Find where the given text appears and provide that cell's center as (x, y) coordinate. 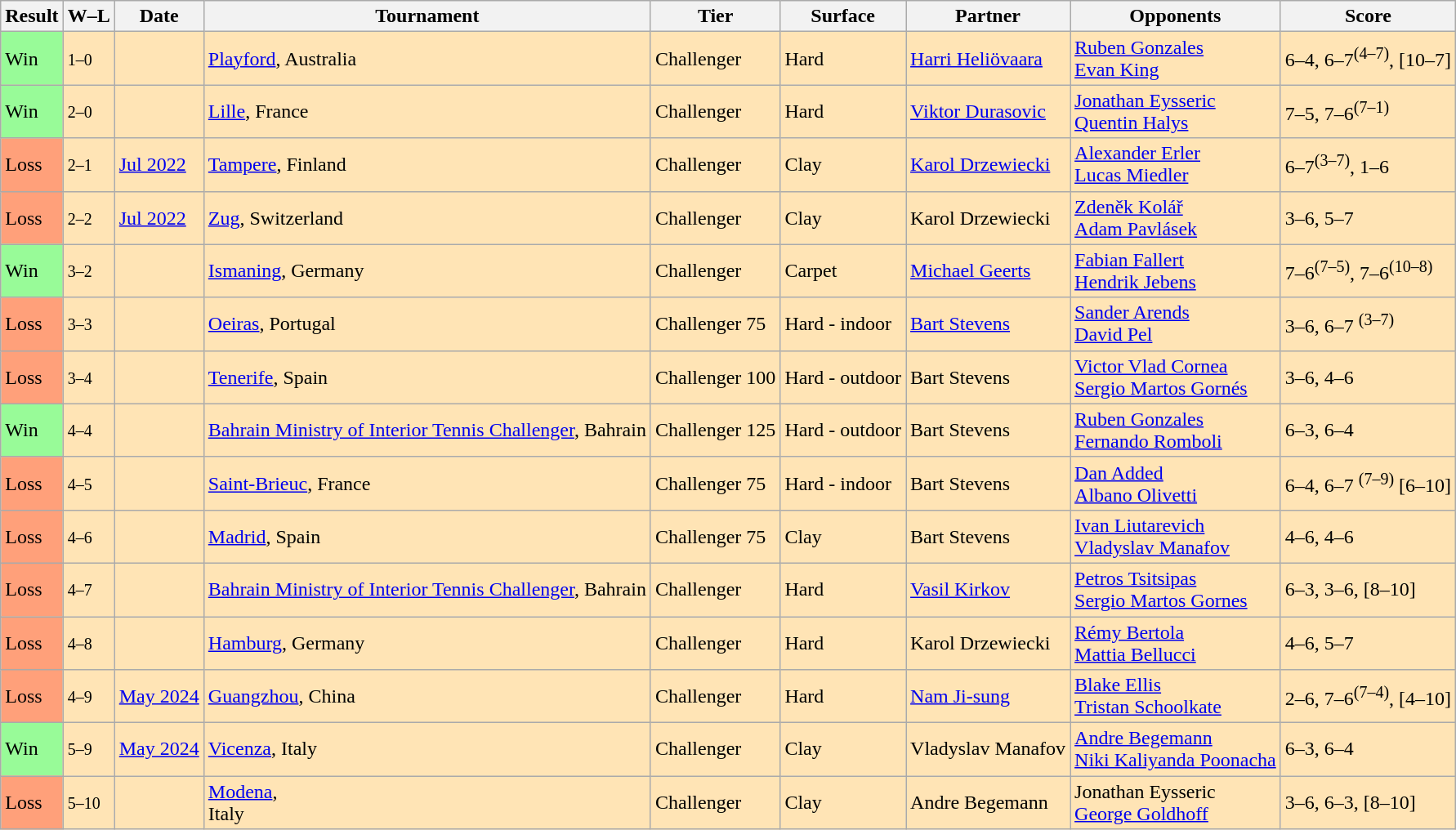
Ismaning, Germany (427, 271)
Sander Arends David Pel (1176, 324)
3–6, 5–7 (1368, 217)
6–7(3–7), 1–6 (1368, 165)
2–6, 7–6(7–4), [4–10] (1368, 696)
Vicenza, Italy (427, 750)
3–6, 6–3, [8–10] (1368, 802)
Tampere, Finland (427, 165)
6–3, 3–6, [8–10] (1368, 590)
Result (32, 16)
4–5 (88, 484)
Challenger 100 (715, 377)
Alexander Erler Lucas Miedler (1176, 165)
Challenger 125 (715, 430)
7–5, 7–6(7–1) (1368, 111)
3–3 (88, 324)
Andre Begemann (989, 802)
Lille, France (427, 111)
Michael Geerts (989, 271)
3–4 (88, 377)
Vladyslav Manafov (989, 750)
3–6, 6–7 (3–7) (1368, 324)
Oeiras, Portugal (427, 324)
Date (159, 16)
Rémy Bertola Mattia Bellucci (1176, 642)
4–6, 5–7 (1368, 642)
2–0 (88, 111)
3–6, 4–6 (1368, 377)
Petros Tsitsipas Sergio Martos Gornes (1176, 590)
Ruben Gonzales Evan King (1176, 59)
Zug, Switzerland (427, 217)
2–2 (88, 217)
Jonathan Eysseric Quentin Halys (1176, 111)
Saint-Brieuc, France (427, 484)
4–7 (88, 590)
Jonathan Eysseric George Goldhoff (1176, 802)
Tenerife, Spain (427, 377)
Modena, Italy (427, 802)
6–4, 6–7(4–7), [10–7] (1368, 59)
Hamburg, Germany (427, 642)
4–8 (88, 642)
Surface (843, 16)
6–4, 6–7 (7–9) [6–10] (1368, 484)
Guangzhou, China (427, 696)
Playford, Australia (427, 59)
Nam Ji-sung (989, 696)
4–4 (88, 430)
Viktor Durasovic (989, 111)
4–9 (88, 696)
Carpet (843, 271)
Blake Ellis Tristan Schoolkate (1176, 696)
Tournament (427, 16)
1–0 (88, 59)
Fabian Fallert Hendrik Jebens (1176, 271)
Andre Begemann Niki Kaliyanda Poonacha (1176, 750)
Opponents (1176, 16)
Score (1368, 16)
3–2 (88, 271)
5–9 (88, 750)
Dan Added Albano Olivetti (1176, 484)
4–6 (88, 536)
4–6, 4–6 (1368, 536)
7–6(7–5), 7–6(10–8) (1368, 271)
Tier (715, 16)
Ruben Gonzales Fernando Romboli (1176, 430)
W–L (88, 16)
2–1 (88, 165)
Ivan Liutarevich Vladyslav Manafov (1176, 536)
Vasil Kirkov (989, 590)
Partner (989, 16)
Zdeněk Kolář Adam Pavlásek (1176, 217)
Victor Vlad Cornea Sergio Martos Gornés (1176, 377)
Madrid, Spain (427, 536)
Harri Heliövaara (989, 59)
5–10 (88, 802)
